Pinpoint the cell where the given text exists, returning its (x, y) midpoint coordinate. 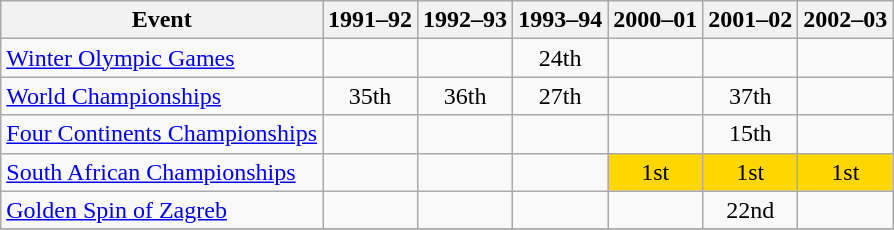
15th (750, 134)
2002–03 (846, 20)
Four Continents Championships (162, 134)
Event (162, 20)
South African Championships (162, 172)
37th (750, 96)
36th (466, 96)
World Championships (162, 96)
Golden Spin of Zagreb (162, 210)
2000–01 (656, 20)
Winter Olympic Games (162, 58)
27th (560, 96)
2001–02 (750, 20)
1991–92 (370, 20)
35th (370, 96)
1992–93 (466, 20)
1993–94 (560, 20)
24th (560, 58)
22nd (750, 210)
